Return the [X, Y] coordinate for the center point of the cell that contains the specified text.  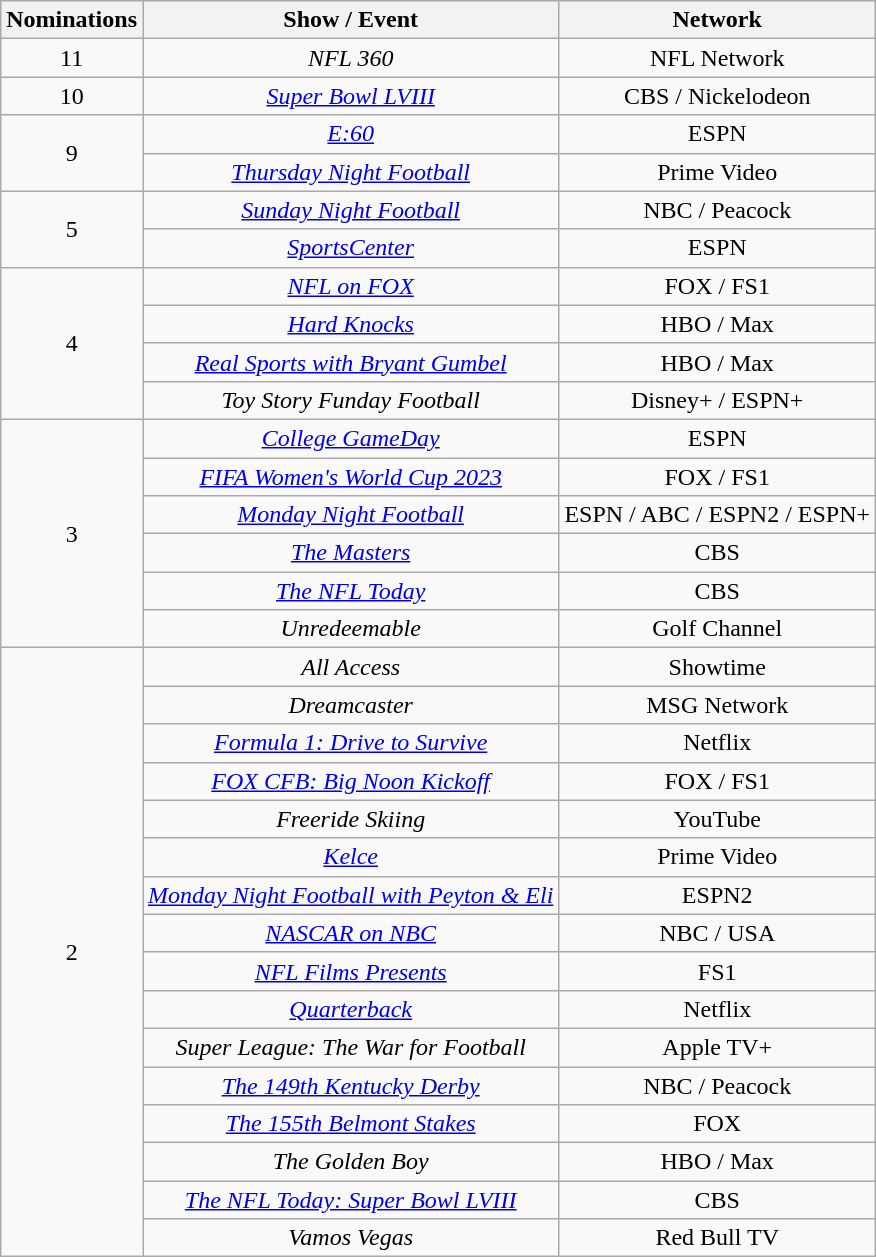
4 [72, 343]
Real Sports with Bryant Gumbel [350, 362]
Network [718, 20]
Kelce [350, 857]
9 [72, 153]
Hard Knocks [350, 324]
3 [72, 533]
5 [72, 229]
The Golden Boy [350, 1162]
10 [72, 96]
NFL Films Presents [350, 971]
CBS / Nickelodeon [718, 96]
ESPN2 [718, 895]
NFL on FOX [350, 286]
Unredeemable [350, 629]
Formula 1: Drive to Survive [350, 743]
FOX CFB: Big Noon Kickoff [350, 781]
Apple TV+ [718, 1047]
Disney+ / ESPN+ [718, 400]
Monday Night Football with Peyton & Eli [350, 895]
NFL Network [718, 58]
MSG Network [718, 705]
NASCAR on NBC [350, 933]
SportsCenter [350, 248]
11 [72, 58]
E:60 [350, 134]
Showtime [718, 667]
Vamos Vegas [350, 1238]
FS1 [718, 971]
YouTube [718, 819]
Red Bull TV [718, 1238]
Dreamcaster [350, 705]
The 149th Kentucky Derby [350, 1085]
Freeride Skiing [350, 819]
FOX [718, 1124]
Show / Event [350, 20]
The 155th Belmont Stakes [350, 1124]
College GameDay [350, 438]
Super League: The War for Football [350, 1047]
Monday Night Football [350, 515]
The NFL Today [350, 591]
All Access [350, 667]
Toy Story Funday Football [350, 400]
ESPN / ABC / ESPN2 / ESPN+ [718, 515]
Thursday Night Football [350, 172]
The NFL Today: Super Bowl LVIII [350, 1200]
Sunday Night Football [350, 210]
Golf Channel [718, 629]
NFL 360 [350, 58]
NBC / USA [718, 933]
Nominations [72, 20]
Quarterback [350, 1009]
Super Bowl LVIII [350, 96]
2 [72, 952]
FIFA Women's World Cup 2023 [350, 477]
The Masters [350, 553]
